Return the [X, Y] coordinate for the center point of the cell that contains the specified text.  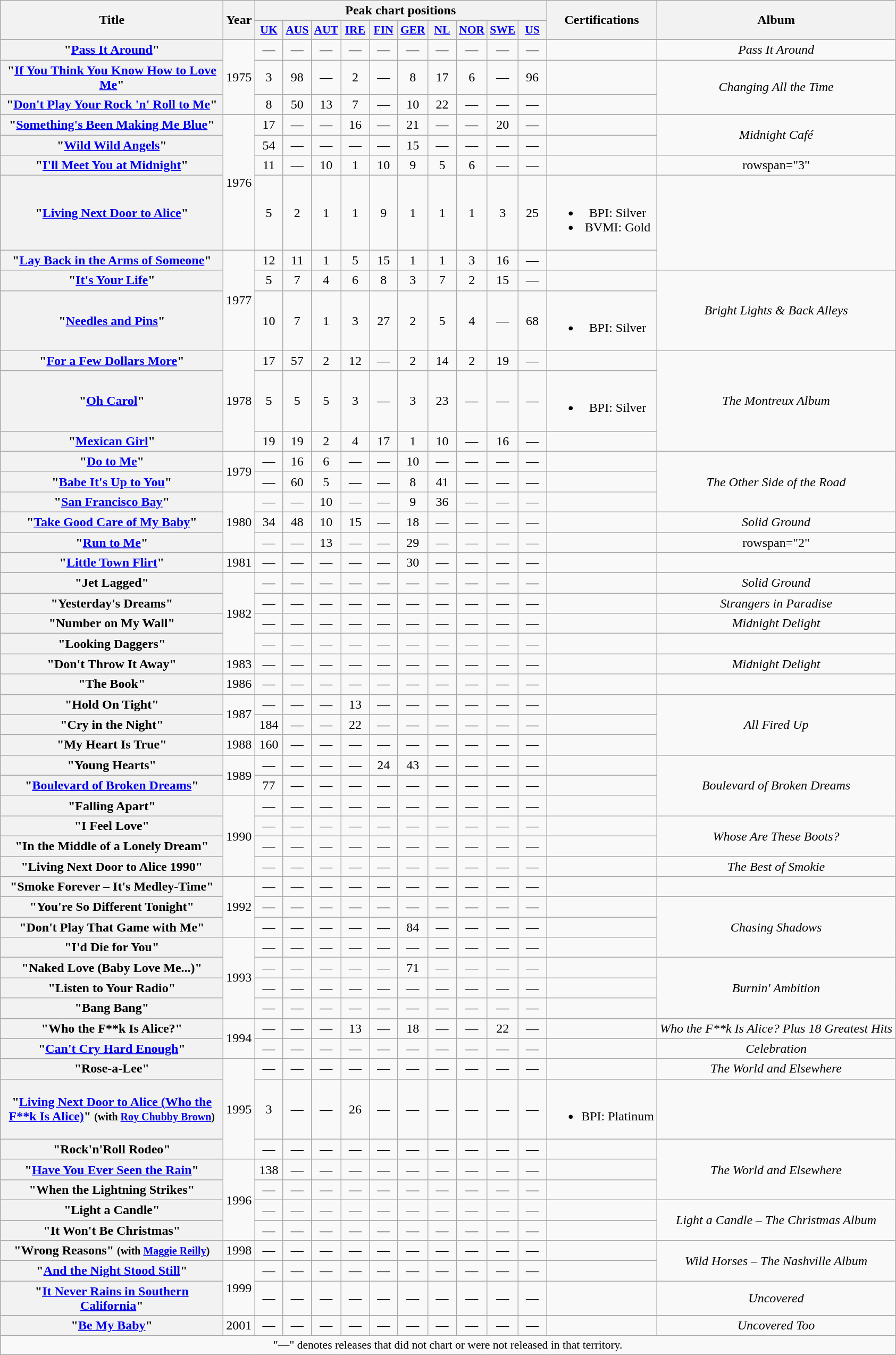
21 [413, 125]
96 [532, 77]
"Rock'n'Roll Rodeo" [112, 1149]
"Hold On Tight" [112, 704]
"Oh Carol" [112, 401]
27 [384, 320]
Peak chart positions [401, 11]
Midnight Café [776, 135]
FIN [384, 30]
"For a Few Dollars More" [112, 361]
"It's Your Life" [112, 280]
36 [442, 502]
2001 [239, 1326]
Wild Horses – The Nashville Album [776, 1261]
"Wrong Reasons" (with Maggie Reilly) [112, 1251]
34 [269, 522]
"Bang Bang" [112, 1008]
SWE [503, 30]
"Be My Baby" [112, 1326]
1993 [239, 978]
"I Feel Love" [112, 826]
"Needles and Pins" [112, 320]
Certifications [602, 20]
"In the Middle of a Lonely Dream" [112, 846]
1986 [239, 684]
1999 [239, 1289]
"It Never Rains in Southern California" [112, 1298]
1977 [239, 300]
Title [112, 20]
BPI: SilverBVMI: Gold [602, 213]
US [532, 30]
26 [355, 1109]
"Cry in the Night" [112, 725]
"My Heart Is True" [112, 745]
Burnin' Ambition [776, 988]
"When the Lightning Strikes" [112, 1190]
160 [269, 745]
Bright Lights & Back Alleys [776, 311]
"It Won't Be Christmas" [112, 1231]
"Jet Lagged" [112, 583]
14 [442, 361]
Year [239, 20]
48 [297, 522]
"Wild Wild Angels" [112, 145]
24 [384, 765]
Celebration [776, 1049]
Pass It Around [776, 49]
68 [532, 320]
The Best of Smokie [776, 867]
1998 [239, 1251]
77 [269, 785]
"You're So Different Tonight" [112, 907]
Strangers in Paradise [776, 603]
IRE [355, 30]
"Run to Me" [112, 542]
"Can't Cry Hard Enough" [112, 1049]
GER [413, 30]
"Don't Play That Game with Me" [112, 927]
"Pass It Around" [112, 49]
50 [297, 105]
60 [297, 481]
AUT [326, 30]
"The Book" [112, 684]
AUS [297, 30]
1978 [239, 401]
"Don't Throw It Away" [112, 664]
"Listen to Your Radio" [112, 988]
"Who the F**k Is Alice?" [112, 1028]
The Montreux Album [776, 401]
1981 [239, 563]
Boulevard of Broken Dreams [776, 785]
1975 [239, 77]
"If You Think You Know How to Love Me" [112, 77]
"Mexican Girl" [112, 441]
84 [413, 927]
1982 [239, 613]
1979 [239, 471]
1989 [239, 775]
43 [413, 765]
Chasing Shadows [776, 927]
"I'll Meet You at Midnight" [112, 165]
"And the Night Stood Still" [112, 1271]
"Lay Back in the Arms of Someone" [112, 260]
"Something's Been Making Me Blue" [112, 125]
Uncovered Too [776, 1326]
UK [269, 30]
1987 [239, 714]
"Rose-a-Lee" [112, 1069]
"I'd Die for You" [112, 947]
rowspan="2" [776, 542]
NOR [472, 30]
"Don't Play Your Rock 'n' Roll to Me" [112, 105]
rowspan="3" [776, 165]
29 [413, 542]
"Yesterday's Dreams" [112, 603]
"Babe It's Up to You" [112, 481]
71 [413, 968]
"Take Good Care of My Baby" [112, 522]
1996 [239, 1200]
NL [442, 30]
1994 [239, 1038]
"Light a Candle" [112, 1210]
30 [413, 563]
25 [532, 213]
BPI: Platinum [602, 1109]
41 [442, 481]
"Naked Love (Baby Love Me...)" [112, 968]
"Little Town Flirt" [112, 563]
Who the F**k Is Alice? Plus 18 Greatest Hits [776, 1028]
"Young Hearts" [112, 765]
"San Francisco Bay" [112, 502]
Changing All the Time [776, 87]
1990 [239, 836]
Uncovered [776, 1298]
"Do to Me" [112, 461]
"Living Next Door to Alice (Who the F**k Is Alice)" (with Roy Chubby Brown) [112, 1109]
"Smoke Forever – It's Medley-Time" [112, 887]
"Falling Apart" [112, 805]
54 [269, 145]
The Other Side of the Road [776, 481]
23 [442, 401]
"Number on My Wall" [112, 624]
184 [269, 725]
Whose Are These Boots? [776, 836]
"Living Next Door to Alice 1990" [112, 867]
1988 [239, 745]
Album [776, 20]
1983 [239, 664]
1976 [239, 182]
"Looking Daggers" [112, 644]
20 [503, 125]
All Fired Up [776, 725]
"—" denotes releases that did not chart or were not released in that territory. [448, 1345]
"Boulevard of Broken Dreams" [112, 785]
1980 [239, 522]
138 [269, 1169]
"Living Next Door to Alice" [112, 213]
"Have You Ever Seen the Rain" [112, 1169]
1992 [239, 907]
Light a Candle – The Christmas Album [776, 1220]
57 [297, 361]
1995 [239, 1109]
98 [297, 77]
